Search for the cell housing the specified text and yield its [X, Y] center coordinate. 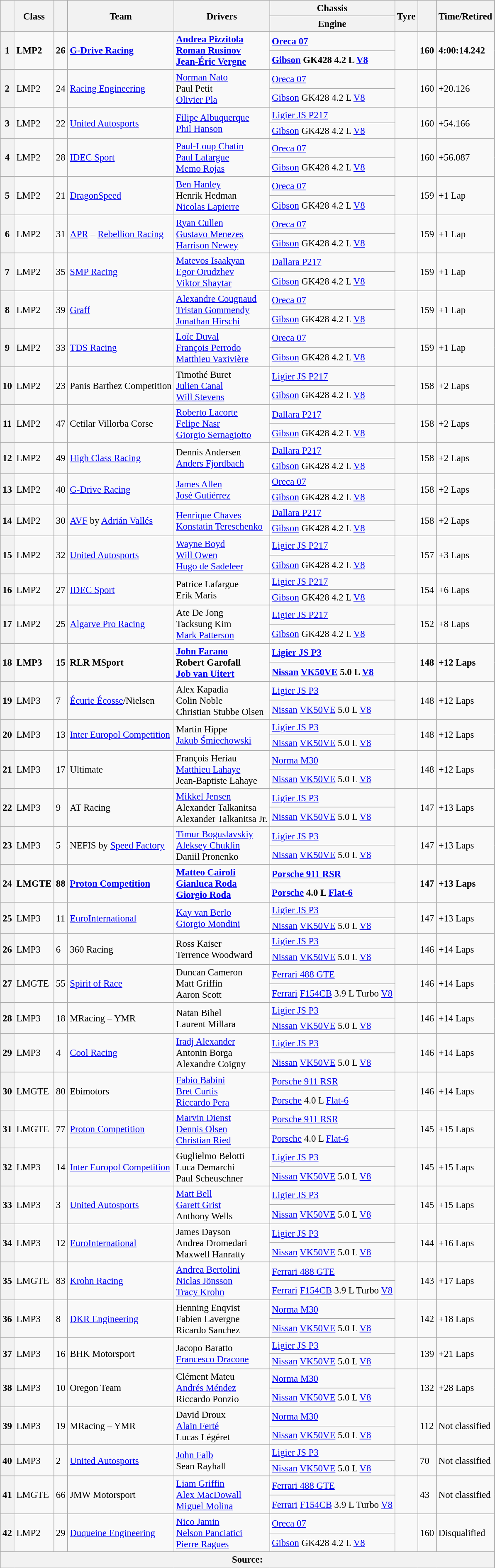
Krohn Racing [121, 1281]
+18 Laps [466, 1319]
Timur Boguslavskiy Aleksey Chuklin Daniil Pronenko [222, 846]
80 [61, 1091]
+17 Laps [466, 1281]
Team [121, 16]
+16 Laps [466, 1243]
Algarve Pro Racing [121, 625]
49 [61, 458]
RLR MSport [121, 662]
+28 Laps [466, 1388]
James Allen José Gutiérrez [222, 489]
Martin Hippe Jakub Śmiechowski [222, 735]
+3 Laps [466, 555]
Racing Engineering [121, 89]
+21 Laps [466, 1354]
Matt Bell Garett Grist Anthony Wells [222, 1205]
Paul-Loup Chatin Paul Lafargue Memo Rojas [222, 158]
Class [34, 16]
36 [7, 1319]
John Farano Robert Garofall Job van Uitert [222, 662]
1 [7, 51]
83 [61, 1281]
Henrique Chaves Konstatin Tereschenko [222, 521]
Guglielmo Belotti Luca Demarchi Paul Scheuschner [222, 1167]
Natan Bihel Laurent Millara [222, 1019]
BHK Motorsport [121, 1354]
+54.166 [466, 123]
Patrice Lafargue Erik Maris [222, 590]
Source: [247, 1560]
Duqueine Engineering [121, 1533]
152 [427, 625]
Cool Racing [121, 1053]
DKR Engineering [121, 1319]
55 [61, 984]
TDS Racing [121, 348]
+8 Laps [466, 625]
34 [7, 1243]
Andrea Pizzitola Roman Rusinov Jean-Éric Vergne [222, 51]
AVF by Adrián Vallés [121, 521]
Matevos Isaakyan Egor Orudzhev Viktor Shaytar [222, 272]
Chassis [332, 8]
Fabio Babini Bret Curtis Riccardo Pera [222, 1091]
43 [427, 1495]
Loïc Duval François Perrodo Matthieu Vaxivière [222, 348]
Drivers [222, 16]
Marvin Dienst Dennis Olsen Christian Ried [222, 1129]
Spirit of Race [121, 984]
Ben Hanley Henrik Hedman Nicolas Lapierre [222, 196]
139 [427, 1354]
Ebimotors [121, 1091]
Kay van Berlo Giorgio Mondini [222, 918]
157 [427, 555]
Duncan Cameron Matt Griffin Aaron Scott [222, 984]
Roberto Lacorte Felipe Nasr Giorgio Sernagiotto [222, 424]
360 Racing [121, 949]
DragonSpeed [121, 196]
Jacopo Baratto Francesco Dracone [222, 1354]
John Falb Sean Rayhall [222, 1461]
47 [61, 424]
20 [7, 735]
Norman Nato Paul Petit Olivier Pla [222, 89]
Henning Enqvist Fabien Lavergne Ricardo Sanchez [222, 1319]
77 [61, 1129]
Ultimate [121, 770]
Liam Griffin Alex MacDowall Miguel Molina [222, 1495]
132 [427, 1388]
Clément Mateu Andrés Méndez Riccardo Ponzio [222, 1388]
Alex Kapadia Colin Noble Christian Stubbe Olsen [222, 700]
NEFIS by Speed Factory [121, 846]
APR – Rebellion Racing [121, 234]
Dennis Andersen Anders Fjordbach [222, 458]
+6 Laps [466, 590]
Cetilar Villorba Corse [121, 424]
41 [7, 1495]
37 [7, 1354]
Tyre [406, 16]
Filipe Albuquerque Phil Hanson [222, 123]
SMP Racing [121, 272]
Andrea Bertolini Niclas Jönsson Tracy Krohn [222, 1281]
François Heriau Matthieu Lahaye Jean-Baptiste Lahaye [222, 770]
42 [7, 1533]
Matteo Cairoli Gianluca Roda Giorgio Roda [222, 883]
4:00:14.242 [466, 51]
Time/Retired [466, 16]
Ate De Jong Tacksung Kim Mark Patterson [222, 625]
Iradj Alexander Antonin Borga Alexandre Coigny [222, 1053]
Écurie Écosse/Nielsen [121, 700]
Panis Barthez Competition [121, 386]
David Droux Alain Ferté Lucas Légéret [222, 1426]
AT Racing [121, 807]
142 [427, 1319]
Engine [332, 24]
Ross Kaiser Terrence Woodward [222, 949]
143 [427, 1281]
66 [61, 1495]
112 [427, 1426]
James Dayson Andrea Dromedari Maxwell Hanratty [222, 1243]
High Class Racing [121, 458]
Mikkel Jensen Alexander Talkanitsa Alexander Talkanitsa Jr. [222, 807]
Ryan Cullen Gustavo Menezes Harrison Newey [222, 234]
+56.087 [466, 158]
88 [61, 883]
Disqualified [466, 1533]
JMW Motorsport [121, 1495]
Oregon Team [121, 1388]
Alexandre Cougnaud Tristan Gommendy Jonathan Hirschi [222, 310]
38 [7, 1388]
Wayne Boyd Will Owen Hugo de Sadeleer [222, 555]
Graff [121, 310]
70 [427, 1461]
Timothé Buret Julien Canal Will Stevens [222, 386]
Nico Jamin Nelson Panciatici Pierre Ragues [222, 1533]
144 [427, 1243]
154 [427, 590]
+20.126 [466, 89]
